Scan for the cell matching the given text and deliver its [x, y] coordinate at center. 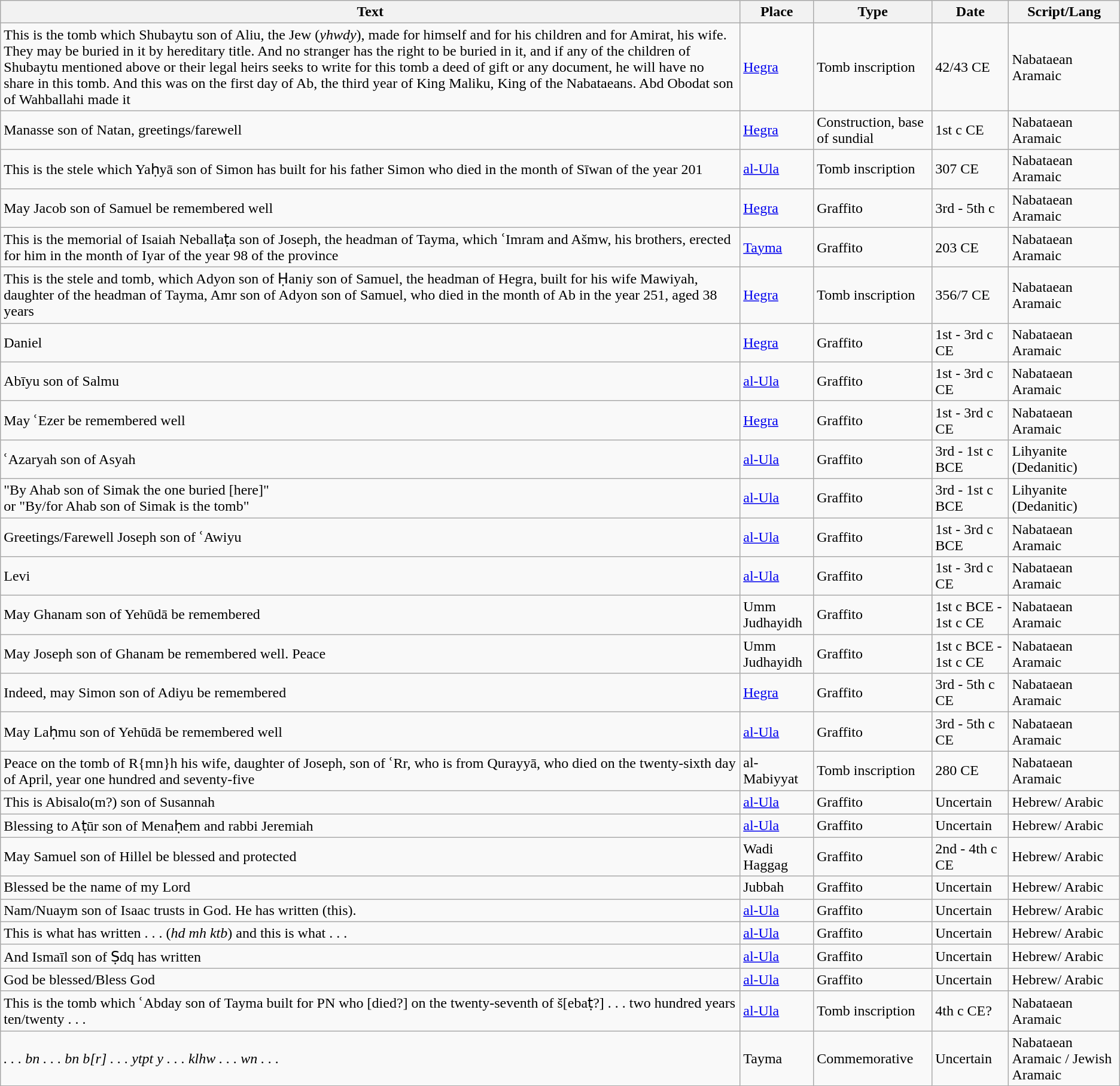
May Ghanam son of Yehūdā be remembered [370, 615]
Manasse son of Natan, greetings/farewell [370, 130]
Jubbah [777, 887]
Indeed, may Simon son of Adiyu be remembered [370, 693]
1st c CE [970, 130]
May ʿEzer be remembered well [370, 420]
307 CE [970, 169]
Script/Lang [1064, 12]
2nd - 4th c CE [970, 856]
4th c CE? [970, 1011]
203 CE [970, 248]
Place [777, 12]
May Samuel son of Hillel be blessed and protected [370, 856]
Nabataean Aramaic / Jewish Aramaic [1064, 1058]
Blessing to Aṭūr son of Menaḥem and rabbi Jeremiah [370, 825]
ʿAzaryah son of Asyah [370, 459]
Construction, base of sundial [873, 130]
356/7 CE [970, 295]
42/43 CE [970, 67]
Wadi Haggag [777, 856]
280 CE [970, 771]
Type [873, 12]
This is Abisalo(m?) son of Susannah [370, 802]
Greetings/Farewell Joseph son of ʿAwiyu [370, 537]
1st - 3rd c BCE [970, 537]
al-Mabiyyat [777, 771]
Daniel [370, 342]
Text [370, 12]
This is the tomb which ʿAbday son of Tayma built for PN who [died?] on the twenty-seventh of š[ebaṭ?] . . . two hundred years ten/twenty . . . [370, 1011]
. . . bn . . . bn b[r] . . . ytpt y . . . klhw . . . wn . . . [370, 1058]
May Jacob son of Samuel be remembered well [370, 208]
Levi [370, 576]
Nam/Nuaym son of Isaac trusts in God. He has written (this). [370, 910]
And Ismaīl son of Ṣdq has written [370, 956]
This is what has written . . . (hd mh ktb) and this is what . . . [370, 933]
Blessed be the name of my Lord [370, 887]
3rd - 5th c [970, 208]
May Joseph son of Ghanam be remembered well. Peace [370, 654]
May Laḥmu son of Yehūdā be remembered well [370, 732]
This is the stele which Yaḥyā son of Simon has built for his father Simon who died in the month of Sīwan of the year 201 [370, 169]
God be blessed/Bless God [370, 980]
"By Ahab son of Simak the one buried [here]"or "By/for Ahab son of Simak is the tomb" [370, 498]
Abīyu son of Salmu [370, 382]
Date [970, 12]
Commemorative [873, 1058]
